Search for the cell housing the specified text and yield its [x, y] center coordinate. 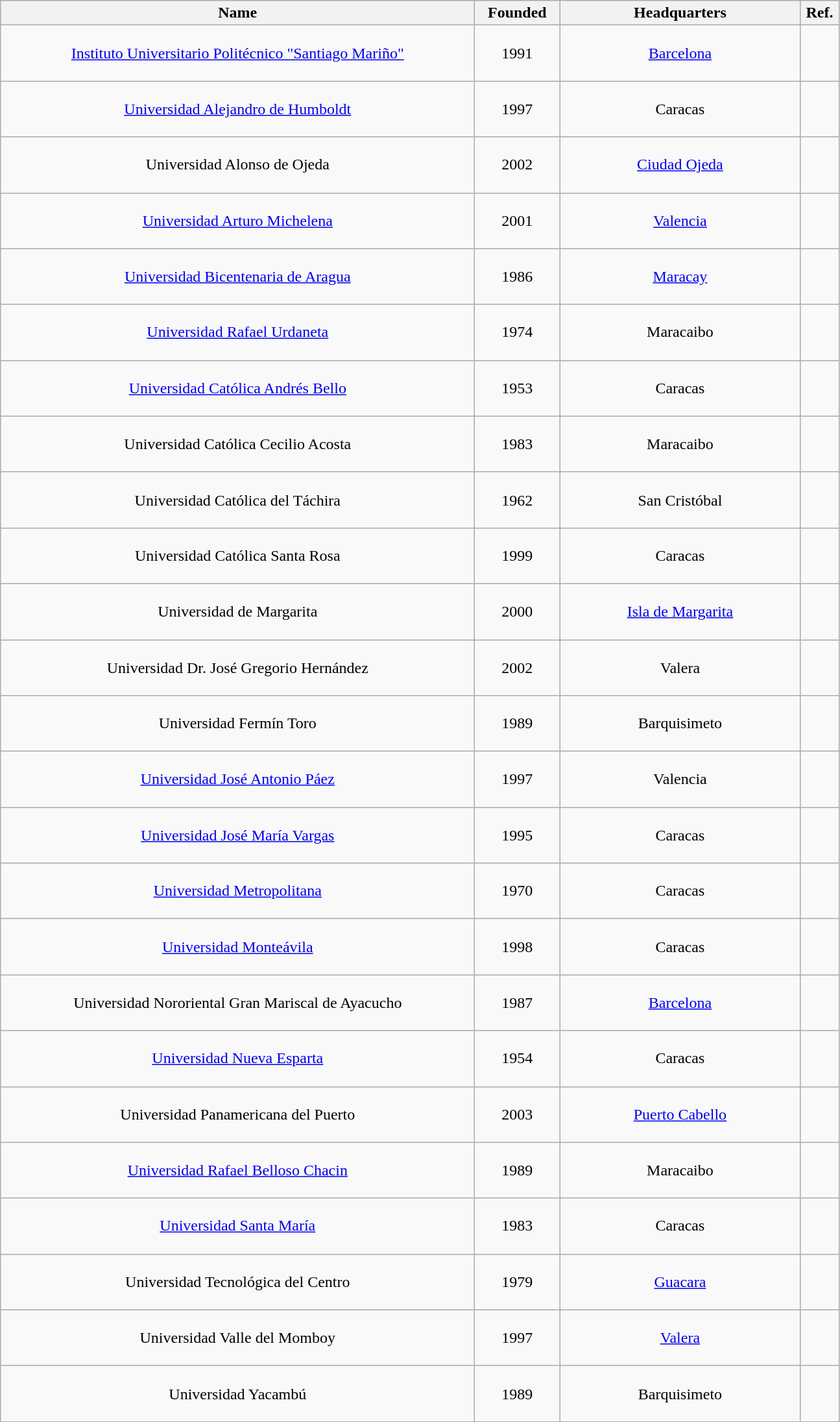
1987 [518, 1003]
Instituto Universitario Politécnico "Santiago Mariño" [237, 53]
2003 [518, 1114]
Universidad de Margarita [237, 611]
Universidad Arturo Michelena [237, 221]
Universidad Metropolitana [237, 891]
San Cristóbal [680, 500]
2000 [518, 611]
Universidad Alonso de Ojeda [237, 165]
Universidad Católica del Táchira [237, 500]
Founded [518, 13]
1995 [518, 835]
Universidad Católica Andrés Bello [237, 388]
Ciudad Ojeda [680, 165]
Universidad Católica Cecilio Acosta [237, 444]
1974 [518, 332]
1970 [518, 891]
Maracay [680, 276]
Ref. [820, 13]
1999 [518, 556]
Universidad Tecnológica del Centro [237, 1282]
Universidad Bicentenaria de Aragua [237, 276]
Puerto Cabello [680, 1114]
2001 [518, 221]
Universidad Católica Santa Rosa [237, 556]
Universidad Monteávila [237, 947]
Name [237, 13]
1979 [518, 1282]
Universidad Fermín Toro [237, 724]
1962 [518, 500]
Universidad Nororiental Gran Mariscal de Ayacucho [237, 1003]
Universidad Rafael Belloso Chacin [237, 1170]
Universidad Nueva Esparta [237, 1059]
1953 [518, 388]
Universidad Alejandro de Humboldt [237, 109]
Universidad José Antonio Páez [237, 779]
Universidad Dr. José Gregorio Hernández [237, 668]
1998 [518, 947]
Universidad Yacambú [237, 1393]
Universidad Rafael Urdaneta [237, 332]
1991 [518, 53]
Isla de Margarita [680, 611]
Guacara [680, 1282]
Universidad José María Vargas [237, 835]
Headquarters [680, 13]
Universidad Panamericana del Puerto [237, 1114]
1954 [518, 1059]
Universidad Santa María [237, 1226]
Universidad Valle del Momboy [237, 1338]
1986 [518, 276]
